From the cell containing the given text, extract its center point as [X, Y] coordinate. 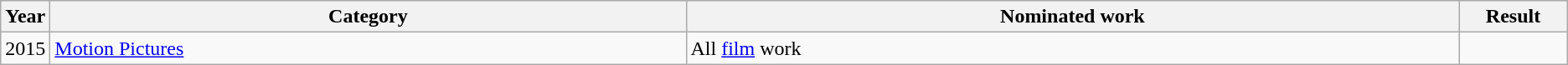
Nominated work [1072, 17]
Motion Pictures [369, 48]
Category [369, 17]
All film work [1072, 48]
Year [25, 17]
2015 [25, 48]
Result [1513, 17]
